From the cell containing the given text, extract its center point as [x, y] coordinate. 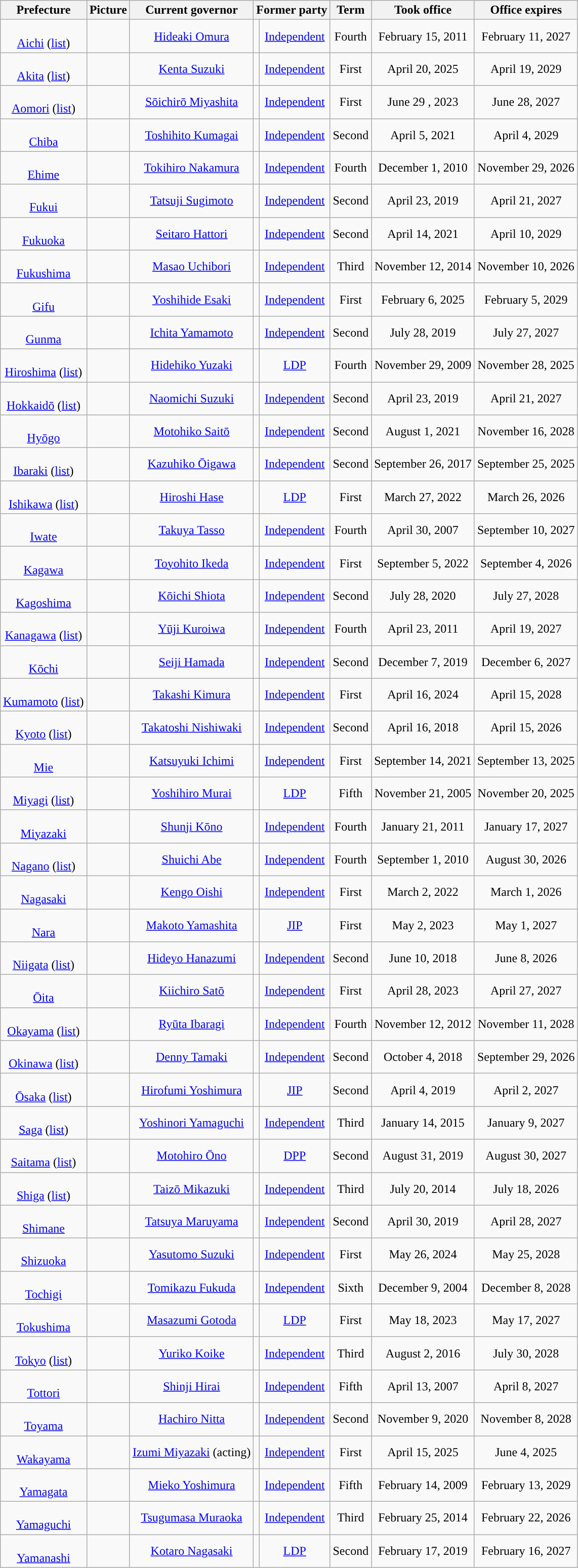
April 14, 2021 [423, 234]
February 5, 2029 [526, 300]
September 10, 2027 [526, 530]
September 29, 2026 [526, 1057]
Kagawa [44, 563]
Term [351, 10]
Yamanashi [44, 1551]
Saitama (list) [44, 1156]
April 4, 2029 [526, 135]
April 15, 2025 [423, 1452]
Fukuoka [44, 234]
Sōichirō Miyashita [191, 102]
Shimane [44, 1222]
May 17, 2027 [526, 1320]
Former party [292, 10]
September 25, 2025 [526, 465]
Hachiro Nitta [191, 1419]
Sixth [351, 1288]
July 18, 2026 [526, 1188]
August 1, 2021 [423, 431]
Motohiro Ōno [191, 1156]
June 28, 2027 [526, 102]
April 30, 2019 [423, 1222]
December 7, 2019 [423, 662]
Yoshinori Yamaguchi [191, 1123]
September 1, 2010 [423, 859]
Hirofumi Yoshimura [191, 1090]
Hiroshima (list) [44, 365]
Gifu [44, 300]
Okinawa (list) [44, 1057]
April 23, 2011 [423, 629]
Taizō Mikazuki [191, 1188]
November 28, 2025 [526, 365]
Akita (list) [44, 69]
Gunma [44, 332]
Kotaro Nagasaki [191, 1551]
November 8, 2028 [526, 1419]
November 20, 2025 [526, 794]
April 4, 2019 [423, 1090]
Miyazaki [44, 826]
Shiga (list) [44, 1188]
Yamaguchi [44, 1518]
August 30, 2027 [526, 1156]
Seitaro Hattori [191, 234]
Prefecture [44, 10]
April 19, 2027 [526, 629]
Yoshihide Esaki [191, 300]
Tokyo (list) [44, 1353]
March 1, 2026 [526, 892]
Hokkaidō (list) [44, 398]
February 17, 2019 [423, 1551]
April 27, 2027 [526, 991]
Hiroshi Hase [191, 497]
April 19, 2029 [526, 69]
Katsuyuki Ichimi [191, 760]
December 9, 2004 [423, 1288]
June 8, 2026 [526, 959]
Takashi Kimura [191, 694]
Motohiko Saitō [191, 431]
March 2, 2022 [423, 892]
Kengo Oishi [191, 892]
Tomikazu Fukuda [191, 1288]
March 26, 2026 [526, 497]
Niigata (list) [44, 959]
October 4, 2018 [423, 1057]
December 8, 2028 [526, 1288]
Iwate [44, 530]
Naomichi Suzuki [191, 398]
Fukushima [44, 266]
Tatsuya Maruyama [191, 1222]
January 14, 2015 [423, 1123]
July 28, 2020 [423, 596]
Picture [108, 10]
Hidehiko Yuzaki [191, 365]
July 27, 2027 [526, 332]
April 8, 2027 [526, 1386]
Ōita [44, 991]
Shunji Kōno [191, 826]
November 10, 2026 [526, 266]
Tokushima [44, 1320]
Kyoto (list) [44, 728]
May 1, 2027 [526, 925]
November 29, 2009 [423, 365]
Mieko Yoshimura [191, 1485]
Chiba [44, 135]
Kazuhiko Ōigawa [191, 465]
April 28, 2027 [526, 1222]
August 31, 2019 [423, 1156]
Denny Tamaki [191, 1057]
Shizuoka [44, 1254]
February 15, 2011 [423, 36]
Yūji Kuroiwa [191, 629]
Takuya Tasso [191, 530]
Yuriko Koike [191, 1353]
Miyagi (list) [44, 794]
Yamagata [44, 1485]
June 4, 2025 [526, 1452]
Kagoshima [44, 596]
June 29 , 2023 [423, 102]
Nagano (list) [44, 859]
Shinji Hirai [191, 1386]
Yasutomo Suzuki [191, 1254]
Saga (list) [44, 1123]
April 15, 2028 [526, 694]
February 11, 2027 [526, 36]
Tsugumasa Muraoka [191, 1518]
May 25, 2028 [526, 1254]
Wakayama [44, 1452]
Ryūta Ibaragi [191, 1024]
April 13, 2007 [423, 1386]
Hideyo Hanazumi [191, 959]
November 16, 2028 [526, 431]
Fukui [44, 200]
Ichita Yamamoto [191, 332]
Tatsuji Sugimoto [191, 200]
Ishikawa (list) [44, 497]
December 6, 2027 [526, 662]
November 12, 2014 [423, 266]
April 16, 2018 [423, 728]
Took office [423, 10]
April 16, 2024 [423, 694]
March 27, 2022 [423, 497]
Ōsaka (list) [44, 1090]
Masao Uchibori [191, 266]
February 13, 2029 [526, 1485]
August 30, 2026 [526, 859]
Mie [44, 760]
May 26, 2024 [423, 1254]
April 10, 2029 [526, 234]
February 6, 2025 [423, 300]
Kōichi Shiota [191, 596]
Seiji Hamada [191, 662]
September 26, 2017 [423, 465]
Kanagawa (list) [44, 629]
Ehime [44, 168]
April 5, 2021 [423, 135]
Nagasaki [44, 892]
February 16, 2027 [526, 1551]
Tottori [44, 1386]
Tochigi [44, 1288]
Kōchi [44, 662]
Takatoshi Nishiwaki [191, 728]
April 28, 2023 [423, 991]
July 27, 2028 [526, 596]
January 21, 2011 [423, 826]
November 12, 2012 [423, 1024]
June 10, 2018 [423, 959]
September 4, 2026 [526, 563]
Kumamoto (list) [44, 694]
Ibaraki (list) [44, 465]
February 14, 2009 [423, 1485]
January 9, 2027 [526, 1123]
Toshihito Kumagai [191, 135]
November 29, 2026 [526, 168]
Yoshihiro Murai [191, 794]
November 9, 2020 [423, 1419]
Masazumi Gotoda [191, 1320]
Makoto Yamashita [191, 925]
February 25, 2014 [423, 1518]
Office expires [526, 10]
April 15, 2026 [526, 728]
May 2, 2023 [423, 925]
Current governor [191, 10]
May 18, 2023 [423, 1320]
Shuichi Abe [191, 859]
Tokihiro Nakamura [191, 168]
November 11, 2028 [526, 1024]
Kenta Suzuki [191, 69]
DPP [295, 1156]
Aichi (list) [44, 36]
April 2, 2027 [526, 1090]
Okayama (list) [44, 1024]
April 30, 2007 [423, 530]
Toyama [44, 1419]
February 22, 2026 [526, 1518]
Izumi Miyazaki (acting) [191, 1452]
April 20, 2025 [423, 69]
July 28, 2019 [423, 332]
September 14, 2021 [423, 760]
Nara [44, 925]
September 5, 2022 [423, 563]
August 2, 2016 [423, 1353]
Kiichiro Satō [191, 991]
December 1, 2010 [423, 168]
July 30, 2028 [526, 1353]
July 20, 2014 [423, 1188]
January 17, 2027 [526, 826]
Aomori (list) [44, 102]
November 21, 2005 [423, 794]
Hideaki Omura [191, 36]
Toyohito Ikeda [191, 563]
September 13, 2025 [526, 760]
Hyōgo [44, 431]
